For the text-containing cell, return its midpoint in [x, y] coordinate format. 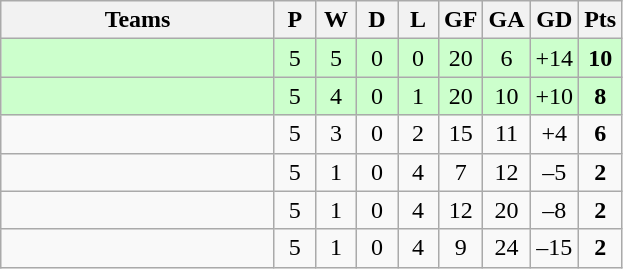
9 [461, 248]
3 [336, 134]
D [376, 20]
GA [506, 20]
+10 [554, 96]
8 [600, 96]
–8 [554, 210]
24 [506, 248]
–5 [554, 172]
Teams [138, 20]
P [294, 20]
15 [461, 134]
11 [506, 134]
GF [461, 20]
Pts [600, 20]
+14 [554, 58]
W [336, 20]
+4 [554, 134]
7 [461, 172]
GD [554, 20]
–15 [554, 248]
L [418, 20]
